Pinpoint the cell where the given text exists, returning its (X, Y) midpoint coordinate. 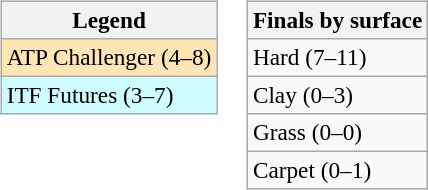
Grass (0–0) (337, 133)
Finals by surface (337, 20)
Legend (108, 20)
Clay (0–3) (337, 95)
ATP Challenger (4–8) (108, 57)
Carpet (0–1) (337, 171)
ITF Futures (3–7) (108, 95)
Hard (7–11) (337, 57)
